Extract the (X, Y) coordinate from the center of the cell holding the provided text.  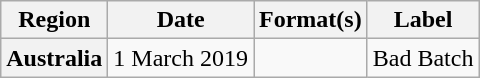
Format(s) (311, 20)
Australia (54, 58)
Date (181, 20)
Bad Batch (423, 58)
1 March 2019 (181, 58)
Region (54, 20)
Label (423, 20)
